Extract the (x, y) coordinate from the center of the cell holding the provided text.  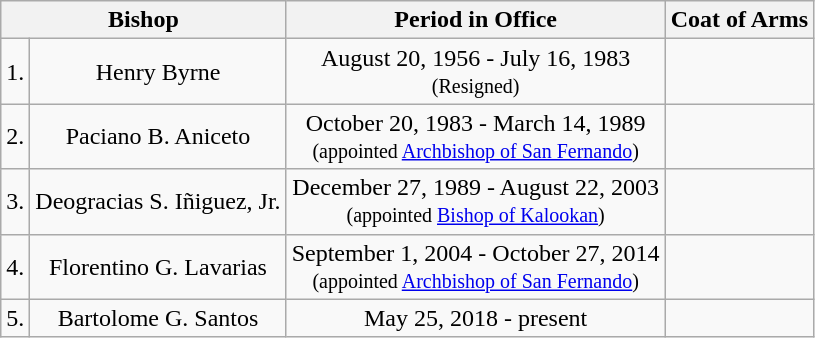
Coat of Arms (739, 20)
2. (16, 136)
3. (16, 202)
Period in Office (476, 20)
Deogracias S. Iñiguez, Jr. (158, 202)
September 1, 2004 - October 27, 2014 (appointed Archbishop of San Fernando) (476, 266)
Paciano B. Aniceto (158, 136)
1. (16, 72)
December 27, 1989 - August 22, 2003 (appointed Bishop of Kalookan) (476, 202)
5. (16, 318)
Bartolome G. Santos (158, 318)
Henry Byrne (158, 72)
August 20, 1956 - July 16, 1983 (Resigned) (476, 72)
Bishop (144, 20)
October 20, 1983 - March 14, 1989 (appointed Archbishop of San Fernando) (476, 136)
May 25, 2018 - present (476, 318)
4. (16, 266)
Florentino G. Lavarias (158, 266)
